Output the (X, Y) coordinate of the center of the cell containing the given text.  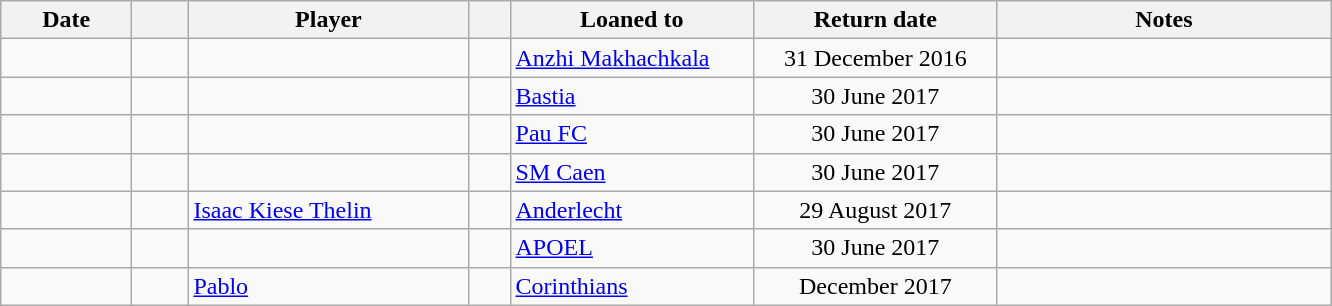
SM Caen (632, 172)
31 December 2016 (876, 58)
Player (328, 20)
Isaac Kiese Thelin (328, 210)
Date (66, 20)
Corinthians (632, 286)
Pablo (328, 286)
Notes (1164, 20)
Anzhi Makhachkala (632, 58)
Loaned to (632, 20)
Pau FC (632, 134)
APOEL (632, 248)
Anderlecht (632, 210)
Bastia (632, 96)
December 2017 (876, 286)
29 August 2017 (876, 210)
Return date (876, 20)
